Output the [x, y] coordinate of the center of the cell containing the given text.  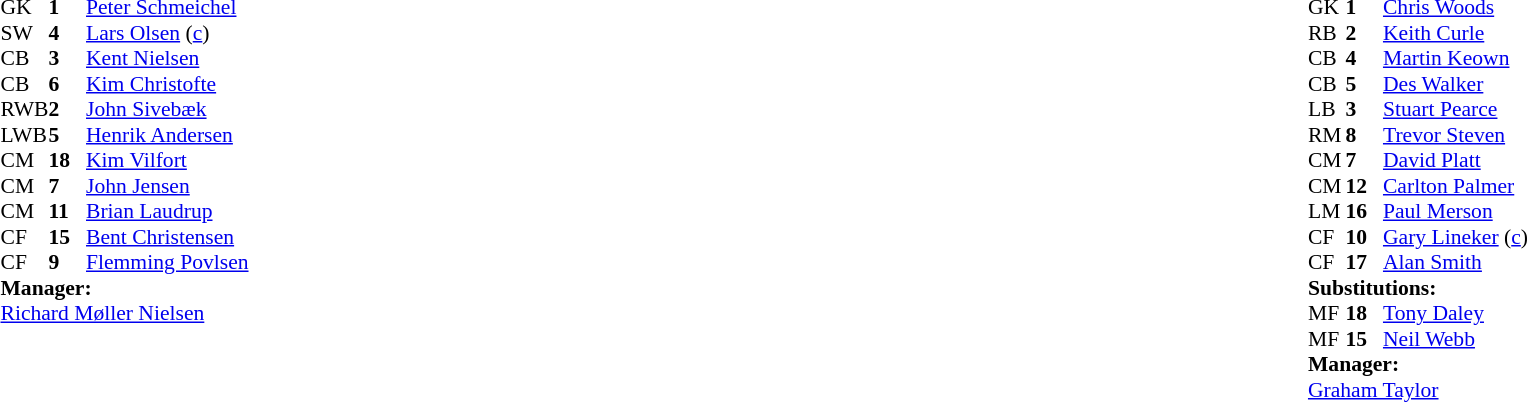
SW [24, 33]
John Sivebæk [168, 109]
Manager: [124, 288]
LWB [24, 135]
6 [67, 84]
Brian Laudrup [168, 211]
RB [1327, 33]
LB [1327, 109]
8 [1364, 135]
11 [67, 211]
Kent Nielsen [168, 59]
Kim Christofte [168, 84]
Richard Møller Nielsen [124, 313]
10 [1364, 237]
Bent Christensen [168, 237]
Flemming Povlsen [168, 263]
16 [1364, 211]
Kim Vilfort [168, 161]
John Jensen [168, 186]
12 [1364, 186]
Henrik Andersen [168, 135]
17 [1364, 263]
Lars Olsen (c) [168, 33]
9 [67, 263]
RWB [24, 109]
RM [1327, 135]
LM [1327, 211]
